Provide the (x, y) coordinate of the cell's center where the given text is located.  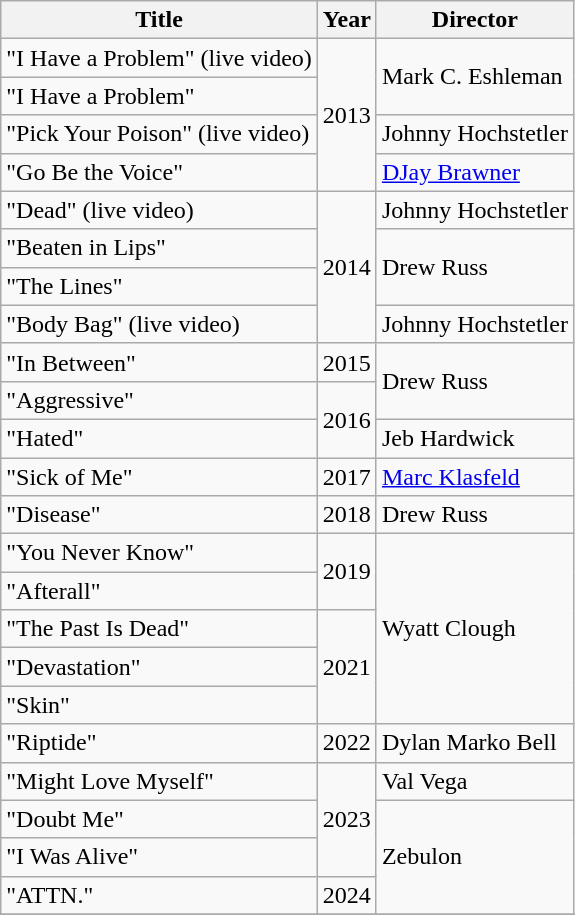
"Pick Your Poison" (live video) (160, 134)
Val Vega (474, 781)
2021 (346, 667)
2014 (346, 267)
Director (474, 20)
"Sick of Me" (160, 477)
Dylan Marko Bell (474, 743)
2018 (346, 515)
"Afterall" (160, 591)
Year (346, 20)
2017 (346, 477)
"Disease" (160, 515)
"Go Be the Voice" (160, 172)
Title (160, 20)
"The Lines" (160, 286)
"ATTN." (160, 895)
"Hated" (160, 438)
Jeb Hardwick (474, 438)
Marc Klasfeld (474, 477)
"Doubt Me" (160, 819)
"Devastation" (160, 667)
"I Was Alive" (160, 857)
"Skin" (160, 705)
"Body Bag" (live video) (160, 324)
"The Past Is Dead" (160, 629)
2022 (346, 743)
Wyatt Clough (474, 629)
"I Have a Problem" (live video) (160, 58)
2015 (346, 362)
2019 (346, 572)
"Beaten in Lips" (160, 248)
"I Have a Problem" (160, 96)
Zebulon (474, 857)
2024 (346, 895)
"Might Love Myself" (160, 781)
2016 (346, 419)
"Aggressive" (160, 400)
2013 (346, 115)
"You Never Know" (160, 553)
Mark C. Eshleman (474, 77)
DJay Brawner (474, 172)
"Dead" (live video) (160, 210)
2023 (346, 819)
"In Between" (160, 362)
"Riptide" (160, 743)
